Scan for the cell matching the given text and deliver its (X, Y) coordinate at center. 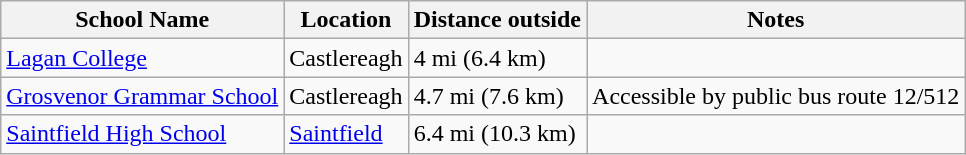
Lagan College (142, 58)
Location (346, 20)
4.7 mi (7.6 km) (497, 96)
4 mi (6.4 km) (497, 58)
Notes (776, 20)
6.4 mi (10.3 km) (497, 134)
Distance outside (497, 20)
Grosvenor Grammar School (142, 96)
Saintfield High School (142, 134)
Accessible by public bus route 12/512 (776, 96)
School Name (142, 20)
Saintfield (346, 134)
